Pinpoint the cell where the given text exists, returning its (X, Y) midpoint coordinate. 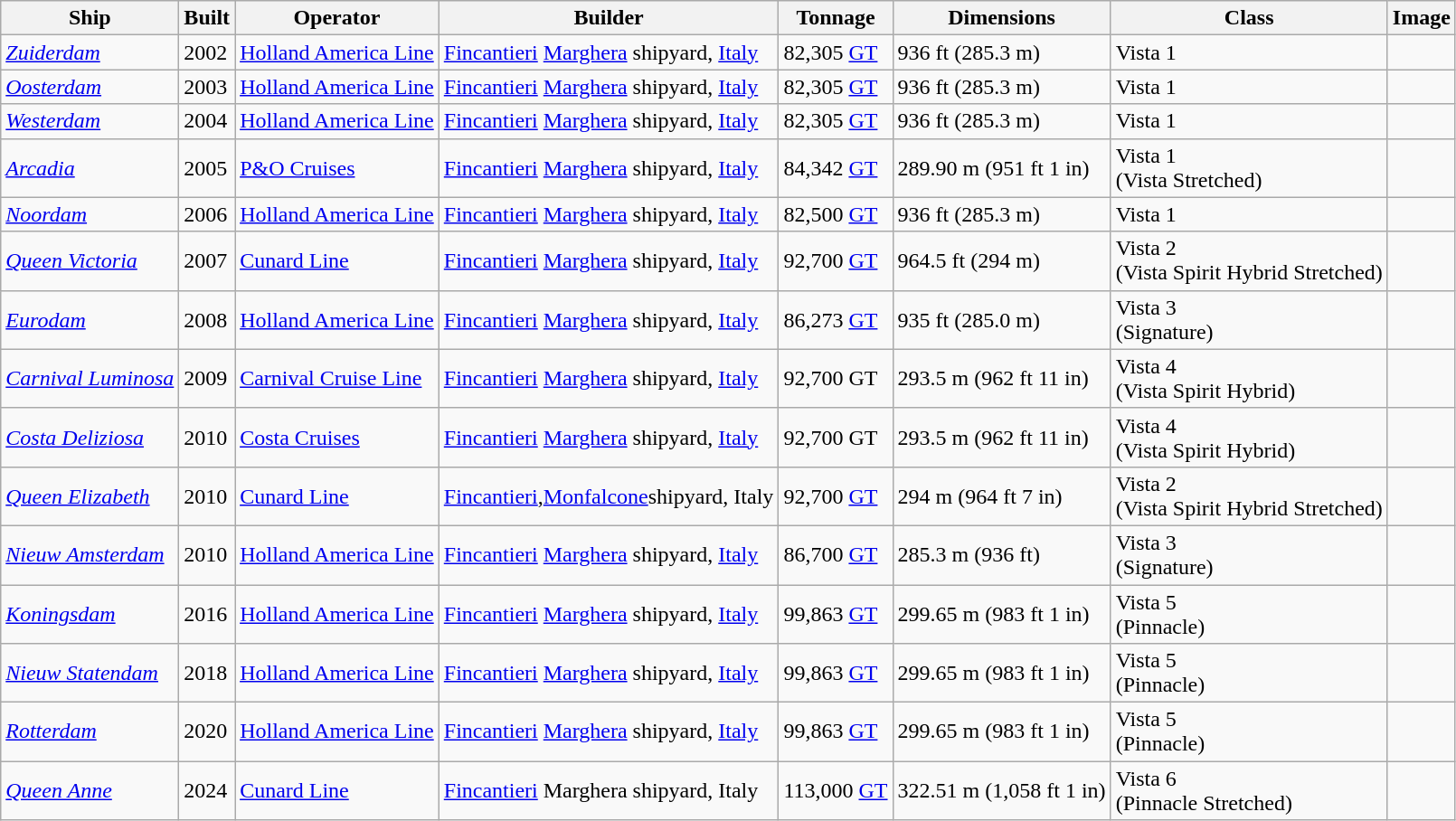
Nieuw Amsterdam (90, 555)
2024 (207, 790)
2008 (207, 320)
294 m (964 ft 7 in) (1002, 495)
86,700 GT (836, 555)
2009 (207, 378)
2005 (207, 168)
Noordam (90, 214)
Rotterdam (90, 732)
289.90 m (951 ft 1 in) (1002, 168)
Builder (609, 18)
82,500 GT (836, 214)
113,000 GT (836, 790)
2006 (207, 214)
Ship (90, 18)
2002 (207, 52)
84,342 GT (836, 168)
Carnival Cruise Line (337, 378)
Built (207, 18)
Vista 6(Pinnacle Stretched) (1249, 790)
Arcadia (90, 168)
86,273 GT (836, 320)
Queen Anne (90, 790)
Westerdam (90, 121)
Queen Victoria (90, 260)
Operator (337, 18)
Costa Cruises (337, 438)
Costa Deliziosa (90, 438)
2003 (207, 87)
Dimensions (1002, 18)
Koningsdam (90, 613)
Fincantieri,Monfalconeshipyard, Italy (609, 495)
Zuiderdam (90, 52)
2020 (207, 732)
Eurodam (90, 320)
2016 (207, 613)
322.51 m (1,058 ft 1 in) (1002, 790)
964.5 ft (294 m) (1002, 260)
P&O Cruises (337, 168)
2018 (207, 673)
Nieuw Statendam (90, 673)
Carnival Luminosa (90, 378)
Oosterdam (90, 87)
2004 (207, 121)
935 ft (285.0 m) (1002, 320)
Class (1249, 18)
Image (1422, 18)
2007 (207, 260)
285.3 m (936 ft) (1002, 555)
Tonnage (836, 18)
Vista 1(Vista Stretched) (1249, 168)
Queen Elizabeth (90, 495)
